Determine the (x, y) coordinate at the center of the cell enclosing the given text.  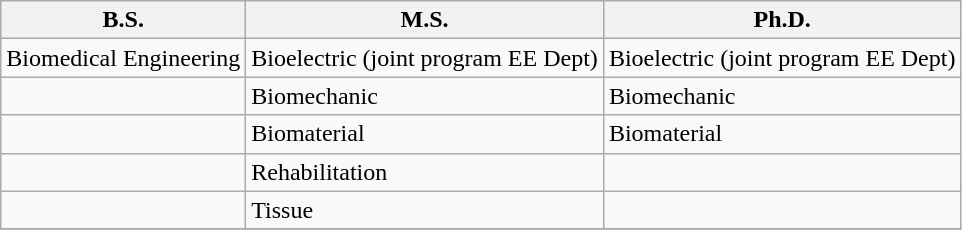
B.S. (124, 20)
Ph.D. (782, 20)
Rehabilitation (425, 172)
Tissue (425, 210)
M.S. (425, 20)
Biomedical Engineering (124, 58)
